Return [X, Y] of the center of cell containing provided text 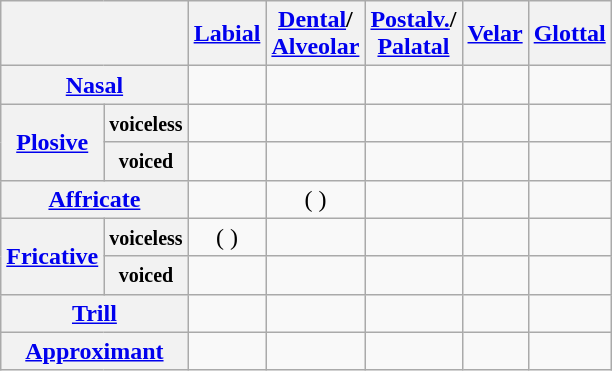
Glottal [570, 34]
Labial [227, 34]
Fricative [52, 256]
Dental/Alveolar [316, 34]
Nasal [94, 85]
Trill [94, 313]
Velar [495, 34]
Postalv./Palatal [414, 34]
Plosive [52, 142]
Affricate [94, 199]
Approximant [94, 351]
